Detect which cell encompasses the target text, then output its [x, y] center coordinate. 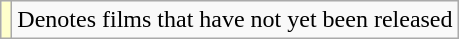
Denotes films that have not yet been released [235, 20]
